Locate the cell with the specified text and output its [X, Y] center coordinate. 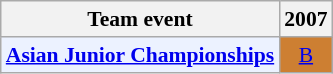
Team event [140, 19]
B [306, 55]
2007 [306, 19]
Asian Junior Championships [140, 55]
